Locate the cell with the specified text and output its (x, y) center coordinate. 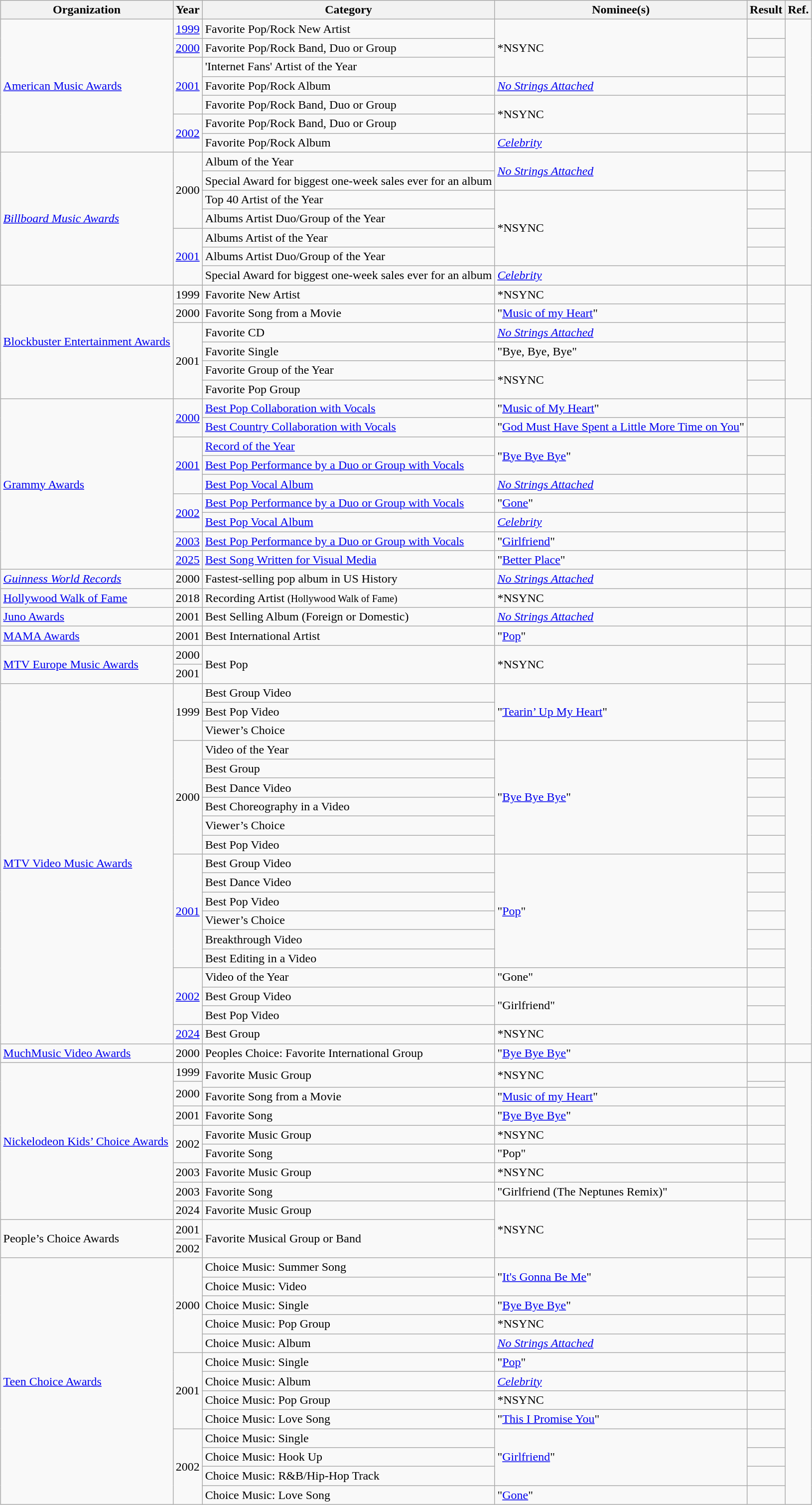
Best Choreography in a Video (349, 806)
Hollywood Walk of Fame (87, 598)
'Internet Fans' Artist of the Year (349, 67)
"Girlfriend (The Neptunes Remix)" (621, 1192)
Best International Artist (349, 636)
"It's Gonna Be Me" (621, 1277)
Favorite Pop Group (349, 389)
Peoples Choice: Favorite International Group (349, 1053)
Year (187, 10)
Teen Choice Awards (87, 1381)
Category (349, 10)
Top 40 Artist of the Year (349, 199)
Best Country Collaboration with Vocals (349, 427)
Best Pop Collaboration with Vocals (349, 408)
Choice Music: Video (349, 1286)
Fastest-selling pop album in US History (349, 579)
Best Editing in a Video (349, 958)
2018 (187, 598)
Favorite Pop/Rock New Artist (349, 29)
Recording Artist (Hollywood Walk of Fame) (349, 598)
Result (766, 10)
Best Pop (349, 664)
"God Must Have Spent a Little More Time on You" (621, 427)
People’s Choice Awards (87, 1239)
Nominee(s) (621, 10)
Juno Awards (87, 617)
"Bye, Bye, Bye" (621, 351)
Favorite CD (349, 332)
Best Selling Album (Foreign or Domestic) (349, 617)
Guinness World Records (87, 579)
"This I Promise You" (621, 1419)
MTV Video Music Awards (87, 863)
MAMA Awards (87, 636)
Billboard Music Awards (87, 218)
Organization (87, 10)
MTV Europe Music Awards (87, 664)
"Better Place" (621, 560)
Ref. (798, 10)
Favorite Musical Group or Band (349, 1239)
2025 (187, 560)
Album of the Year (349, 161)
American Music Awards (87, 86)
Choice Music: Hook Up (349, 1457)
Choice Music: Summer Song (349, 1267)
Albums Artist of the Year (349, 238)
"Tearin’ Up My Heart" (621, 712)
Breakthrough Video (349, 939)
Favorite Single (349, 351)
"Music of My Heart" (621, 408)
MuchMusic Video Awards (87, 1053)
Favorite Group of the Year (349, 370)
Record of the Year (349, 446)
Nickelodeon Kids’ Choice Awards (87, 1141)
Choice Music: R&B/Hip-Hop Track (349, 1476)
Best Song Written for Visual Media (349, 560)
Grammy Awards (87, 484)
Blockbuster Entertainment Awards (87, 342)
Favorite New Artist (349, 295)
